Determine the [x, y] coordinate at the center of the cell enclosing the given text.  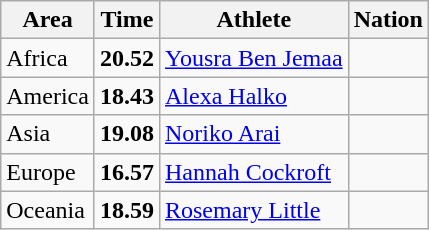
Nation [388, 20]
18.59 [126, 210]
16.57 [126, 172]
Time [126, 20]
Rosemary Little [254, 210]
Yousra Ben Jemaa [254, 58]
18.43 [126, 96]
America [48, 96]
Athlete [254, 20]
Oceania [48, 210]
Asia [48, 134]
Africa [48, 58]
Hannah Cockroft [254, 172]
Noriko Arai [254, 134]
19.08 [126, 134]
Europe [48, 172]
20.52 [126, 58]
Alexa Halko [254, 96]
Area [48, 20]
